Locate the cell with the specified text and output its [x, y] center coordinate. 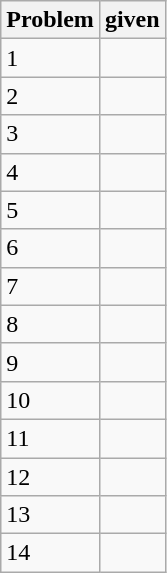
14 [50, 553]
Problem [50, 20]
7 [50, 286]
12 [50, 477]
5 [50, 210]
10 [50, 400]
2 [50, 96]
given [132, 20]
11 [50, 438]
1 [50, 58]
3 [50, 134]
13 [50, 515]
4 [50, 172]
9 [50, 362]
6 [50, 248]
8 [50, 324]
